Extract the [X, Y] coordinate from the center of the cell holding the provided text.  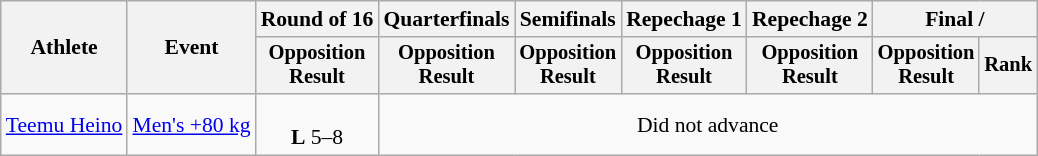
Rank [1008, 66]
Men's +80 kg [191, 124]
Quarterfinals [446, 19]
Final / [955, 19]
Round of 16 [318, 19]
Athlete [64, 48]
L 5–8 [318, 124]
Event [191, 48]
Teemu Heino [64, 124]
Repechage 1 [684, 19]
Repechage 2 [810, 19]
Semifinals [568, 19]
Did not advance [707, 124]
